Detect which cell encompasses the target text, then output its (X, Y) center coordinate. 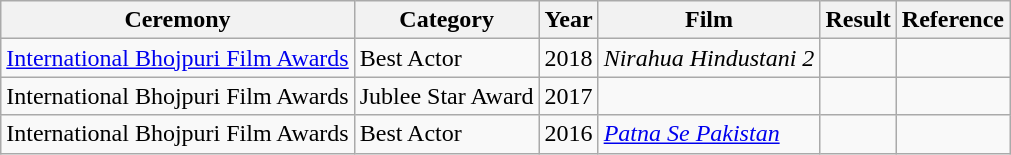
Reference (952, 20)
Jublee Star Award (446, 96)
2017 (568, 96)
Year (568, 20)
Ceremony (178, 20)
2016 (568, 134)
Nirahua Hindustani 2 (709, 58)
Result (858, 20)
Patna Se Pakistan (709, 134)
2018 (568, 58)
Category (446, 20)
Film (709, 20)
